Find where the given text appears and provide that cell's center as (x, y) coordinate. 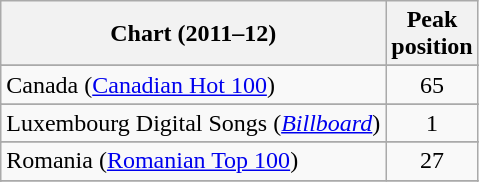
65 (432, 85)
Canada (Canadian Hot 100) (194, 85)
Chart (2011–12) (194, 34)
1 (432, 123)
Luxembourg Digital Songs (Billboard) (194, 123)
Romania (Romanian Top 100) (194, 161)
27 (432, 161)
Peakposition (432, 34)
